Search for the cell housing the specified text and yield its [X, Y] center coordinate. 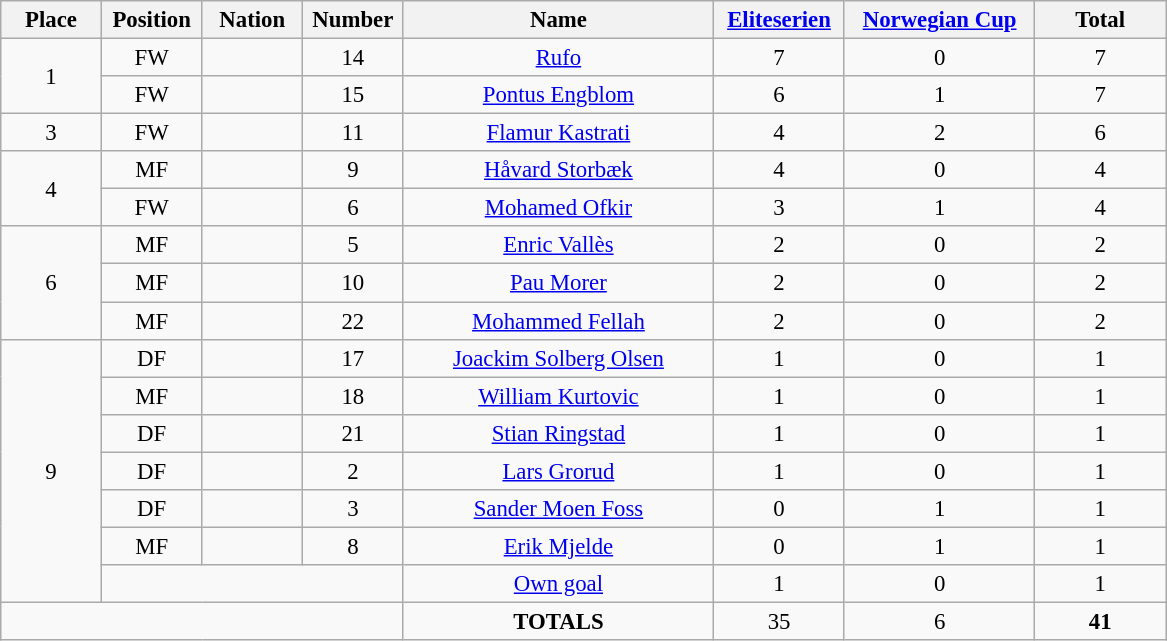
41 [1100, 621]
Pau Morer [558, 283]
Norwegian Cup [940, 20]
Joackim Solberg Olsen [558, 358]
TOTALS [558, 621]
5 [354, 245]
Erik Mjelde [558, 546]
Flamur Kastrati [558, 133]
35 [780, 621]
22 [354, 321]
18 [354, 396]
Mohammed Fellah [558, 321]
Lars Grorud [558, 471]
Own goal [558, 584]
10 [354, 283]
Pontus Engblom [558, 95]
Number [354, 20]
8 [354, 546]
Eliteserien [780, 20]
Sander Moen Foss [558, 509]
Total [1100, 20]
Place [52, 20]
17 [354, 358]
14 [354, 58]
Mohamed Ofkir [558, 208]
11 [354, 133]
Nation [252, 20]
Stian Ringstad [558, 433]
15 [354, 95]
Enric Vallès [558, 245]
William Kurtovic [558, 396]
Name [558, 20]
Rufo [558, 58]
21 [354, 433]
Håvard Storbæk [558, 170]
Position [152, 20]
